Output the (x, y) coordinate of the center of the cell containing the given text.  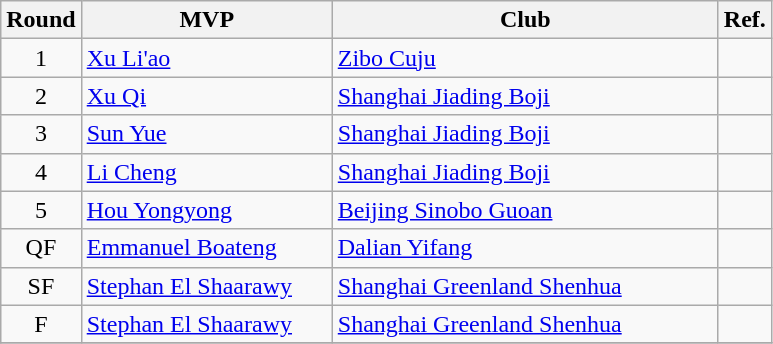
Xu Qi (206, 96)
SF (41, 286)
Club (525, 20)
3 (41, 134)
Ref. (744, 20)
2 (41, 96)
5 (41, 210)
Round (41, 20)
4 (41, 172)
Zibo Cuju (525, 58)
MVP (206, 20)
Dalian Yifang (525, 248)
1 (41, 58)
Xu Li'ao (206, 58)
Hou Yongyong (206, 210)
Li Cheng (206, 172)
Emmanuel Boateng (206, 248)
QF (41, 248)
Sun Yue (206, 134)
Beijing Sinobo Guoan (525, 210)
F (41, 324)
